From the cell containing the given text, extract its center point as (x, y) coordinate. 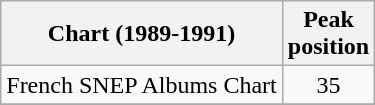
French SNEP Albums Chart (142, 85)
Chart (1989-1991) (142, 34)
35 (328, 85)
Peakposition (328, 34)
